Return [x, y] of the center of cell containing provided text 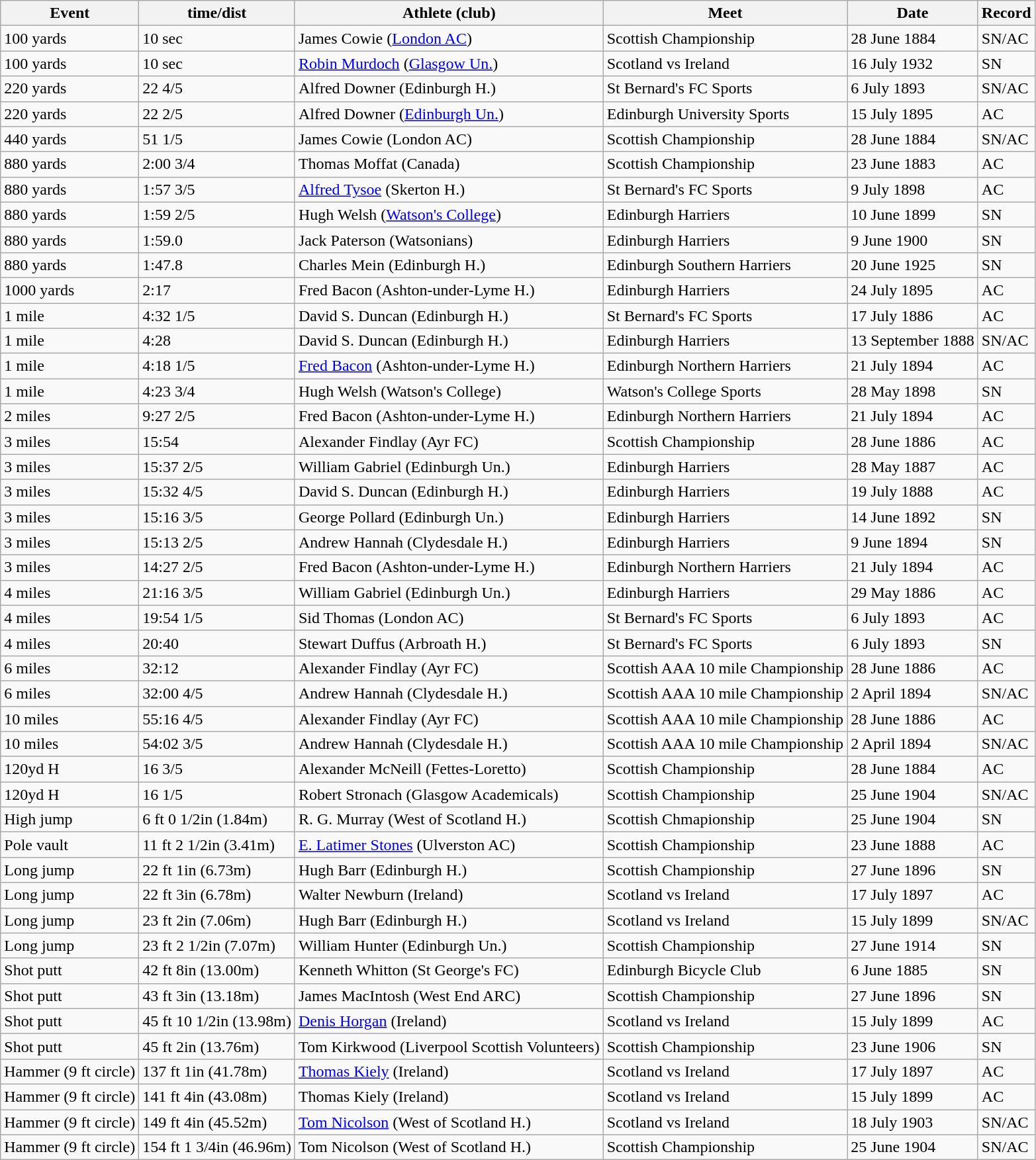
6 June 1885 [913, 971]
24 July 1895 [913, 290]
Robert Stronach (Glasgow Academicals) [449, 795]
22 ft 1in (6.73m) [217, 870]
Scottish Chmapionship [725, 820]
Robin Murdoch (Glasgow Un.) [449, 64]
4:18 1/5 [217, 366]
Alfred Downer (Edinburgh H.) [449, 89]
19:54 1/5 [217, 618]
15:54 [217, 442]
1:47.8 [217, 265]
Athlete (club) [449, 13]
Watson's College Sports [725, 391]
Event [70, 13]
27 June 1914 [913, 945]
14:27 2/5 [217, 567]
Meet [725, 13]
Alexander McNeill (Fettes-Loretto) [449, 769]
Pole vault [70, 845]
51 1/5 [217, 139]
55:16 4/5 [217, 718]
18 July 1903 [913, 1122]
9 July 1898 [913, 189]
Edinburgh University Sports [725, 114]
E. Latimer Stones (Ulverston AC) [449, 845]
15:37 2/5 [217, 467]
32:00 4/5 [217, 693]
Stewart Duffus (Arbroath H.) [449, 643]
15:13 2/5 [217, 542]
Date [913, 13]
1:59 2/5 [217, 215]
43 ft 3in (13.18m) [217, 996]
440 yards [70, 139]
4:32 1/5 [217, 316]
Kenneth Whitton (St George's FC) [449, 971]
28 May 1898 [913, 391]
10 June 1899 [913, 215]
Record [1006, 13]
17 July 1886 [913, 316]
Sid Thomas (London AC) [449, 618]
11 ft 2 1/2in (3.41m) [217, 845]
45 ft 10 1/2in (13.98m) [217, 1021]
22 2/5 [217, 114]
Denis Horgan (Ireland) [449, 1021]
23 June 1906 [913, 1046]
23 June 1883 [913, 164]
9 June 1894 [913, 542]
15 July 1895 [913, 114]
154 ft 1 3/4in (46.96m) [217, 1147]
22 ft 3in (6.78m) [217, 895]
Walter Newburn (Ireland) [449, 895]
141 ft 4in (43.08m) [217, 1096]
9:27 2/5 [217, 416]
2 miles [70, 416]
32:12 [217, 668]
Tom Kirkwood (Liverpool Scottish Volunteers) [449, 1046]
2:00 3/4 [217, 164]
Jack Paterson (Watsonians) [449, 240]
149 ft 4in (45.52m) [217, 1122]
29 May 1886 [913, 593]
19 July 1888 [913, 492]
16 1/5 [217, 795]
Edinburgh Southern Harriers [725, 265]
George Pollard (Edinburgh Un.) [449, 517]
James MacIntosh (West End ARC) [449, 996]
13 September 1888 [913, 341]
6 ft 0 1/2in (1.84m) [217, 820]
15:32 4/5 [217, 492]
4:28 [217, 341]
R. G. Murray (West of Scotland H.) [449, 820]
2:17 [217, 290]
1000 yards [70, 290]
23 June 1888 [913, 845]
42 ft 8in (13.00m) [217, 971]
54:02 3/5 [217, 744]
1:57 3/5 [217, 189]
22 4/5 [217, 89]
Alfred Tysoe (Skerton H.) [449, 189]
High jump [70, 820]
16 July 1932 [913, 64]
1:59.0 [217, 240]
4:23 3/4 [217, 391]
Charles Mein (Edinburgh H.) [449, 265]
9 June 1900 [913, 240]
Thomas Moffat (Canada) [449, 164]
16 3/5 [217, 769]
William Hunter (Edinburgh Un.) [449, 945]
15:16 3/5 [217, 517]
time/dist [217, 13]
137 ft 1in (41.78m) [217, 1071]
20:40 [217, 643]
Edinburgh Bicycle Club [725, 971]
14 June 1892 [913, 517]
Alfred Downer (Edinburgh Un.) [449, 114]
20 June 1925 [913, 265]
23 ft 2in (7.06m) [217, 920]
45 ft 2in (13.76m) [217, 1046]
28 May 1887 [913, 467]
21:16 3/5 [217, 593]
23 ft 2 1/2in (7.07m) [217, 945]
